Search for the cell housing the specified text and yield its [x, y] center coordinate. 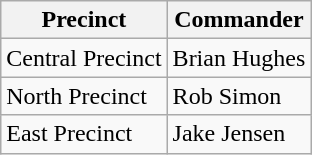
North Precinct [84, 96]
Jake Jensen [239, 134]
Commander [239, 20]
Central Precinct [84, 58]
East Precinct [84, 134]
Precinct [84, 20]
Brian Hughes [239, 58]
Rob Simon [239, 96]
